Identify which cell holds the provided text, then report its [x, y] central coordinate. 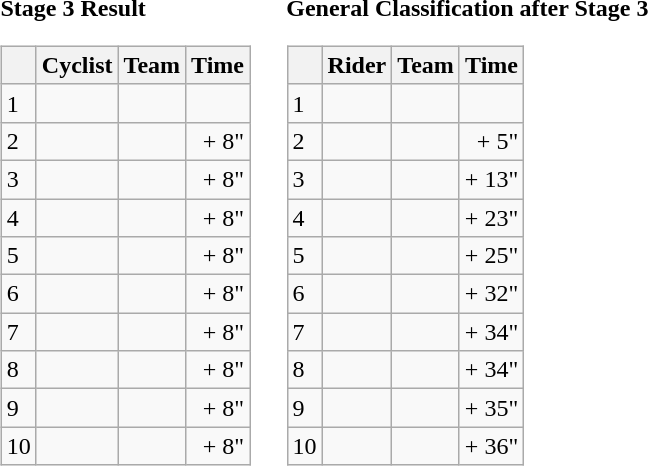
Rider [357, 65]
+ 35" [491, 408]
+ 23" [491, 217]
+ 32" [491, 294]
Cyclist [77, 65]
+ 36" [491, 446]
+ 5" [491, 141]
+ 25" [491, 256]
+ 13" [491, 179]
